Extract the [X, Y] coordinate from the center of the cell holding the provided text.  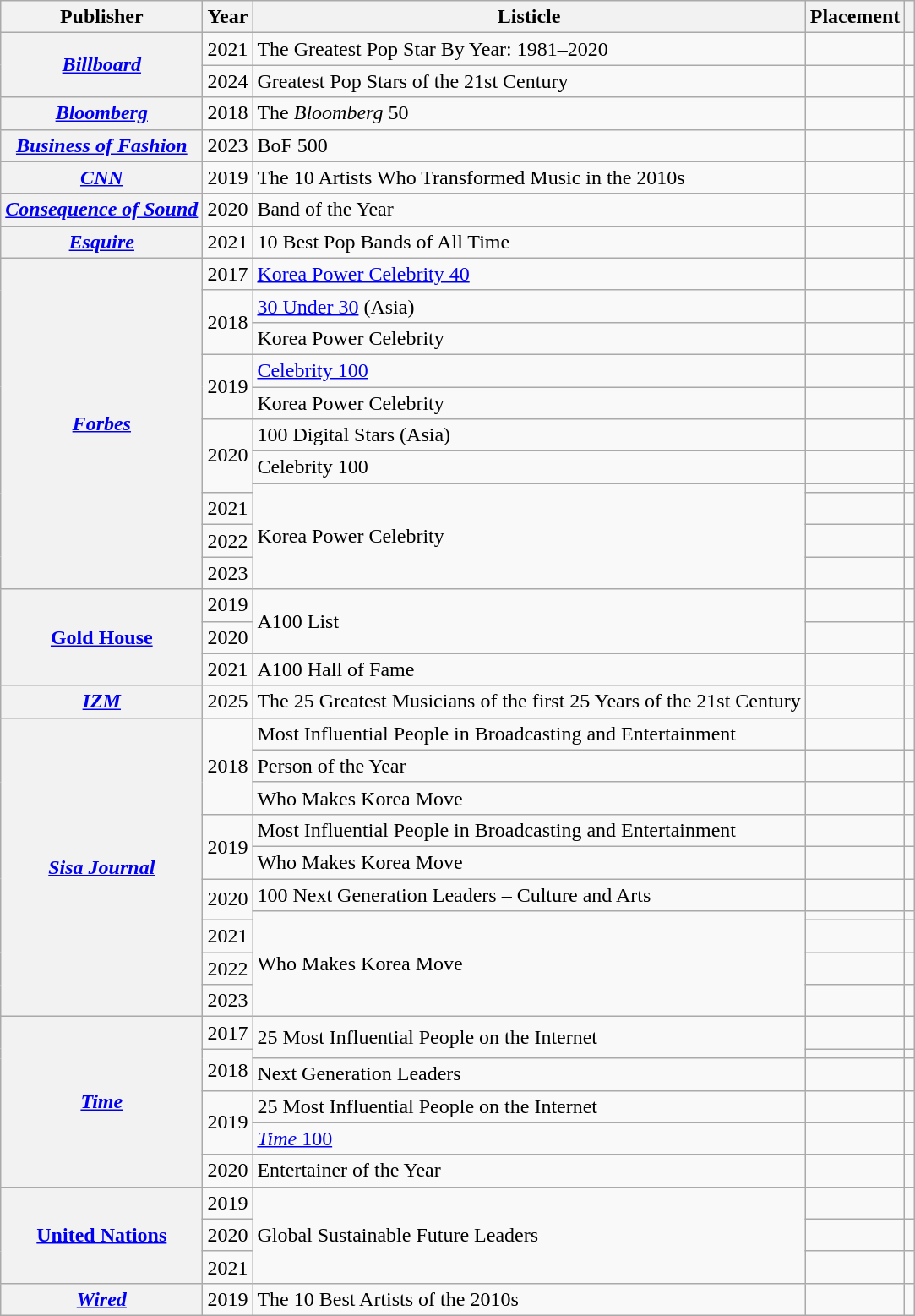
Time [101, 1102]
Wired [101, 1299]
The Greatest Pop Star By Year: 1981–2020 [529, 49]
2025 [228, 702]
Gold House [101, 637]
The 10 Artists Who Transformed Music in the 2010s [529, 177]
Person of the Year [529, 766]
Entertainer of the Year [529, 1171]
BoF 500 [529, 145]
Forbes [101, 423]
CNN [101, 177]
United Nations [101, 1235]
IZM [101, 702]
100 Next Generation Leaders – Culture and Arts [529, 895]
Next Generation Leaders [529, 1074]
Time 100 [529, 1139]
Band of the Year [529, 210]
A100 List [529, 621]
Korea Power Celebrity 40 [529, 274]
Year [228, 17]
Consequence of Sound [101, 210]
Business of Fashion [101, 145]
The 10 Best Artists of the 2010s [529, 1299]
Esquire [101, 242]
Greatest Pop Stars of the 21st Century [529, 81]
Bloomberg [101, 113]
100 Digital Stars (Asia) [529, 435]
10 Best Pop Bands of All Time [529, 242]
Sisa Journal [101, 867]
The Bloomberg 50 [529, 113]
Placement [855, 17]
2024 [228, 81]
Global Sustainable Future Leaders [529, 1235]
30 Under 30 (Asia) [529, 306]
A100 Hall of Fame [529, 669]
Publisher [101, 17]
Billboard [101, 65]
Listicle [529, 17]
The 25 Greatest Musicians of the first 25 Years of the 21st Century [529, 702]
